From the cell containing the given text, extract its center point as [x, y] coordinate. 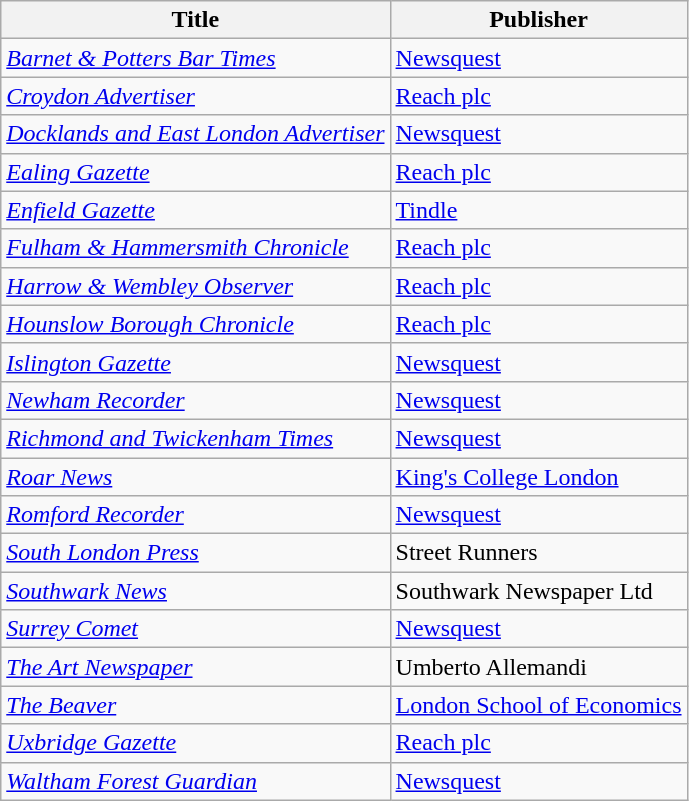
Croydon Advertiser [196, 96]
Roar News [196, 477]
South London Press [196, 553]
Harrow & Wembley Observer [196, 286]
Tindle [538, 210]
Umberto Allemandi [538, 667]
Title [196, 20]
Docklands and East London Advertiser [196, 134]
Romford Recorder [196, 515]
Enfield Gazette [196, 210]
King's College London [538, 477]
London School of Economics [538, 705]
Hounslow Borough Chronicle [196, 324]
Richmond and Twickenham Times [196, 438]
Newham Recorder [196, 400]
Waltham Forest Guardian [196, 781]
The Beaver [196, 705]
Southwark News [196, 591]
Fulham & Hammersmith Chronicle [196, 248]
Ealing Gazette [196, 172]
Surrey Comet [196, 629]
Publisher [538, 20]
Uxbridge Gazette [196, 743]
The Art Newspaper [196, 667]
Islington Gazette [196, 362]
Street Runners [538, 553]
Barnet & Potters Bar Times [196, 58]
Southwark Newspaper Ltd [538, 591]
